Provide the [X, Y] coordinate of the cell's center where the given text is located.  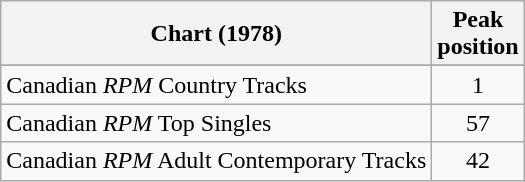
Canadian RPM Country Tracks [216, 85]
42 [478, 161]
Peakposition [478, 34]
Canadian RPM Adult Contemporary Tracks [216, 161]
57 [478, 123]
1 [478, 85]
Canadian RPM Top Singles [216, 123]
Chart (1978) [216, 34]
